Search for the cell housing the specified text and yield its [x, y] center coordinate. 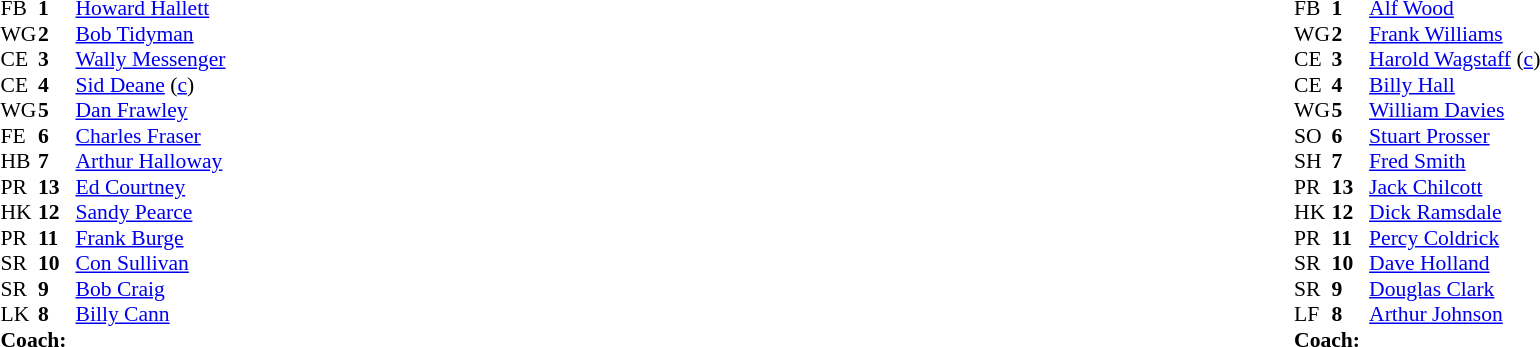
Jack Chilcott [1454, 187]
Arthur Johnson [1454, 315]
Dan Frawley [151, 111]
Fred Smith [1454, 161]
Frank Burge [151, 238]
HB [19, 161]
FE [19, 136]
William Davies [1454, 111]
Frank Williams [1454, 34]
Bob Craig [151, 289]
Con Sullivan [151, 263]
Charles Fraser [151, 136]
SH [1313, 161]
LK [19, 315]
Bob Tidyman [151, 34]
Billy Cann [151, 315]
Billy Hall [1454, 85]
SO [1313, 136]
Dave Holland [1454, 263]
LF [1313, 315]
Percy Coldrick [1454, 238]
Sandy Pearce [151, 213]
Wally Messenger [151, 59]
Ed Courtney [151, 187]
Douglas Clark [1454, 289]
Arthur Halloway [151, 161]
Stuart Prosser [1454, 136]
Harold Wagstaff (c) [1454, 59]
Sid Deane (c) [151, 85]
Dick Ramsdale [1454, 213]
